Locate the cell with the specified text and output its [X, Y] center coordinate. 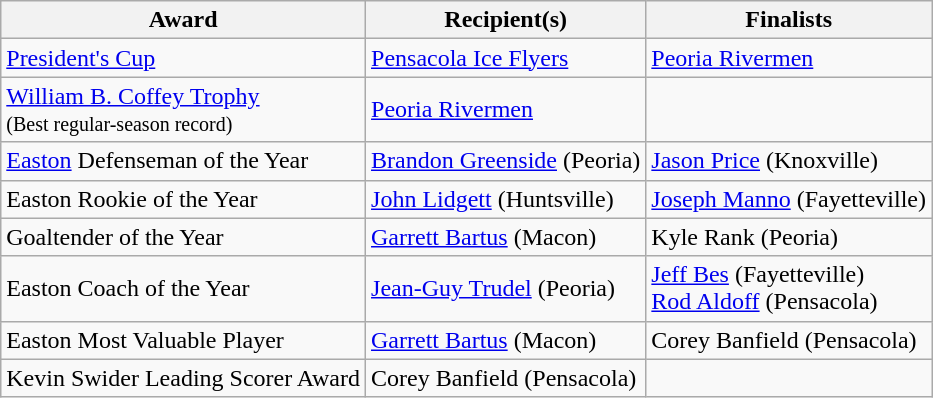
Jean-Guy Trudel (Peoria) [506, 288]
Easton Defenseman of the Year [184, 161]
Kevin Swider Leading Scorer Award [184, 378]
Pensacola Ice Flyers [506, 58]
Easton Most Valuable Player [184, 340]
Easton Coach of the Year [184, 288]
Jeff Bes (Fayetteville)Rod Aldoff (Pensacola) [789, 288]
John Lidgett (Huntsville) [506, 199]
Jason Price (Knoxville) [789, 161]
William B. Coffey Trophy(Best regular-season record) [184, 110]
Joseph Manno (Fayetteville) [789, 199]
Goaltender of the Year [184, 237]
Finalists [789, 20]
Award [184, 20]
Easton Rookie of the Year [184, 199]
Recipient(s) [506, 20]
Kyle Rank (Peoria) [789, 237]
President's Cup [184, 58]
Brandon Greenside (Peoria) [506, 161]
